Determine the [x, y] coordinate at the center of the cell enclosing the given text.  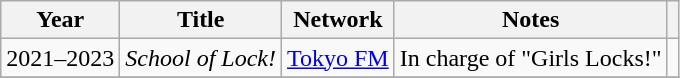
Year [60, 20]
Network [338, 20]
Notes [530, 20]
2021–2023 [60, 58]
In charge of "Girls Locks!" [530, 58]
Tokyo FM [338, 58]
School of Lock! [201, 58]
Title [201, 20]
